Locate the cell with the specified text and output its (X, Y) center coordinate. 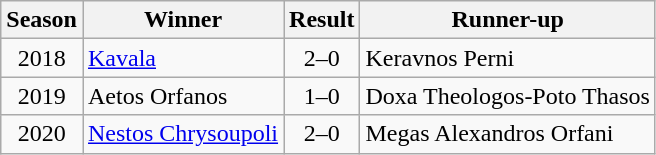
2018 (42, 58)
Runner-up (508, 20)
Aetos Orfanos (182, 96)
Season (42, 20)
2020 (42, 134)
Nestos Chrysoupoli (182, 134)
2019 (42, 96)
Kavala (182, 58)
Result (322, 20)
Doxa Theologos-Poto Thasos (508, 96)
Megas Alexandros Orfani (508, 134)
Keravnos Perni (508, 58)
1–0 (322, 96)
Winner (182, 20)
